Determine the (X, Y) coordinate at the center of the cell enclosing the given text.  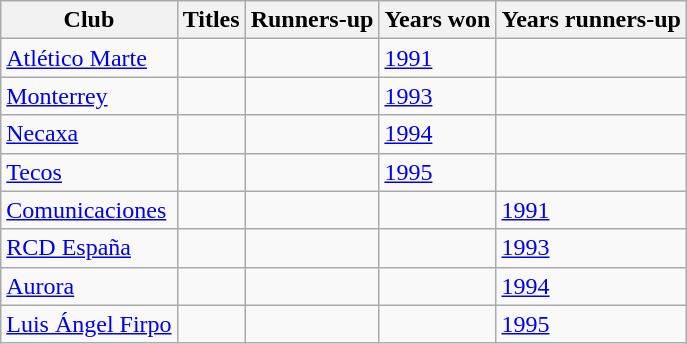
RCD España (89, 248)
Atlético Marte (89, 58)
Years won (438, 20)
Tecos (89, 172)
Club (89, 20)
Years runners-up (591, 20)
Runners-up (312, 20)
Necaxa (89, 134)
Titles (211, 20)
Monterrey (89, 96)
Aurora (89, 286)
Comunicaciones (89, 210)
Luis Ángel Firpo (89, 324)
